Identify which cell holds the provided text, then report its [X, Y] central coordinate. 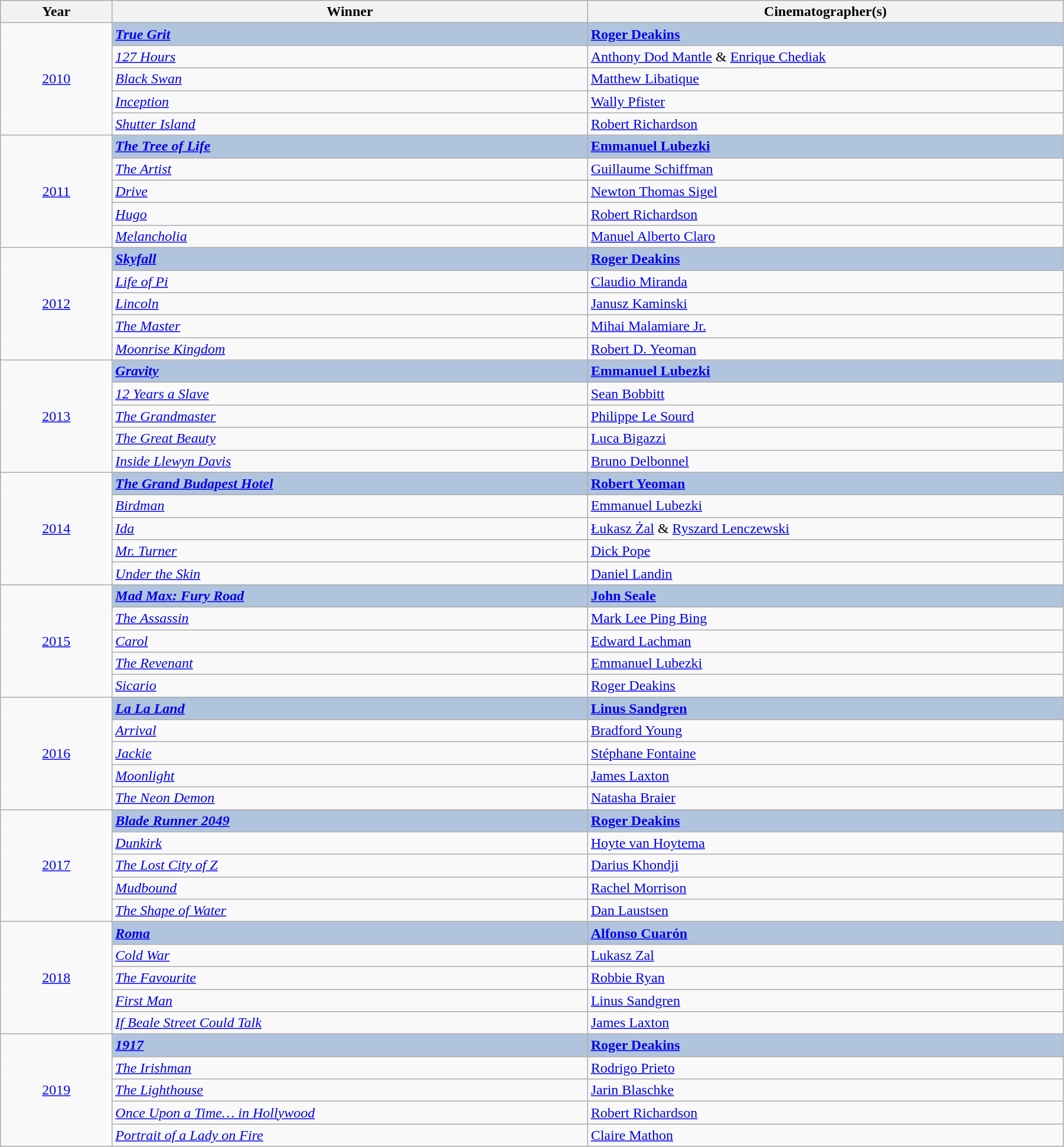
Black Swan [350, 79]
Alfonso Cuarón [825, 933]
Carol [350, 641]
The Grandmaster [350, 416]
Cinematographer(s) [825, 12]
Edward Lachman [825, 641]
Once Upon a Time… in Hollywood [350, 1113]
Manuel Alberto Claro [825, 236]
1917 [350, 1045]
2018 [57, 978]
2011 [57, 191]
Roma [350, 933]
Melancholia [350, 236]
Mr. Turner [350, 551]
Drive [350, 191]
Robert Yeoman [825, 483]
Jarin Blaschke [825, 1090]
Sean Bobbitt [825, 394]
Dunkirk [350, 843]
Luca Bigazzi [825, 439]
2015 [57, 641]
Claudio Miranda [825, 282]
The Neon Demon [350, 798]
Newton Thomas Sigel [825, 191]
Rodrigo Prieto [825, 1068]
The Lost City of Z [350, 865]
Inception [350, 102]
Gravity [350, 371]
Ida [350, 528]
The Great Beauty [350, 439]
La La Land [350, 708]
12 Years a Slave [350, 394]
Matthew Libatique [825, 79]
Philippe Le Sourd [825, 416]
Mudbound [350, 888]
Mark Lee Ping Bing [825, 618]
Cold War [350, 955]
If Beale Street Could Talk [350, 1023]
The Irishman [350, 1068]
Moonrise Kingdom [350, 349]
Natasha Braier [825, 798]
Anthony Dod Mantle & Enrique Chediak [825, 57]
Daniel Landin [825, 573]
Skyfall [350, 259]
Blade Runner 2049 [350, 821]
Darius Khondji [825, 865]
Sicario [350, 686]
Claire Mathon [825, 1135]
Year [57, 12]
The Tree of Life [350, 146]
The Grand Budapest Hotel [350, 483]
The Artist [350, 169]
Wally Pfister [825, 102]
Mihai Malamiare Jr. [825, 326]
Guillaume Schiffman [825, 169]
Life of Pi [350, 282]
127 Hours [350, 57]
Stéphane Fontaine [825, 753]
Rachel Morrison [825, 888]
2010 [57, 79]
Robbie Ryan [825, 978]
Mad Max: Fury Road [350, 596]
Birdman [350, 506]
Jackie [350, 753]
2014 [57, 528]
The Favourite [350, 978]
2017 [57, 865]
Hugo [350, 214]
The Master [350, 326]
The Lighthouse [350, 1090]
Lukasz Zal [825, 955]
Bruno Delbonnel [825, 461]
True Grit [350, 34]
Winner [350, 12]
Arrival [350, 731]
2013 [57, 416]
Janusz Kaminski [825, 304]
Robert D. Yeoman [825, 349]
Dick Pope [825, 551]
Lincoln [350, 304]
Inside Llewyn Davis [350, 461]
2016 [57, 753]
The Assassin [350, 618]
Moonlight [350, 776]
John Seale [825, 596]
Hoyte van Hoytema [825, 843]
2012 [57, 303]
Łukasz Żal & Ryszard Lenczewski [825, 528]
The Revenant [350, 664]
Bradford Young [825, 731]
Portrait of a Lady on Fire [350, 1135]
First Man [350, 1001]
2019 [57, 1090]
Dan Laustsen [825, 910]
Under the Skin [350, 573]
The Shape of Water [350, 910]
Shutter Island [350, 124]
